Search for the cell housing the specified text and yield its [x, y] center coordinate. 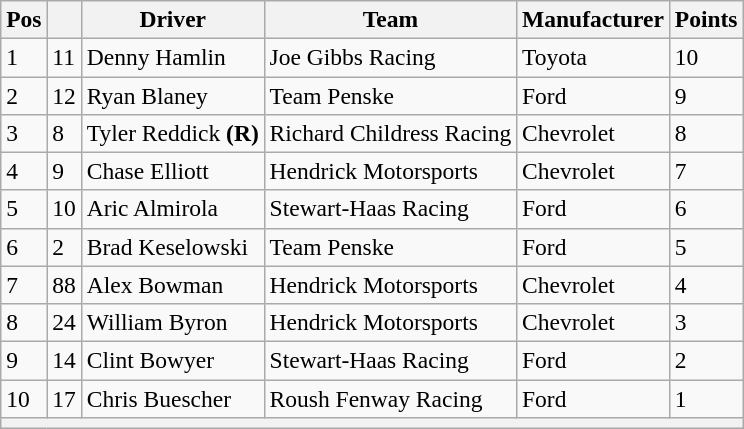
Manufacturer [594, 19]
Joe Gibbs Racing [390, 57]
Tyler Reddick (R) [172, 133]
Brad Keselowski [172, 247]
Team [390, 19]
88 [64, 285]
Clint Bowyer [172, 360]
14 [64, 360]
Pos [24, 19]
Points [706, 19]
Alex Bowman [172, 285]
William Byron [172, 322]
12 [64, 95]
Toyota [594, 57]
24 [64, 322]
Chris Buescher [172, 398]
Ryan Blaney [172, 95]
Chase Elliott [172, 171]
Richard Childress Racing [390, 133]
Denny Hamlin [172, 57]
Driver [172, 19]
Roush Fenway Racing [390, 398]
17 [64, 398]
Aric Almirola [172, 209]
11 [64, 57]
